Search for the cell housing the specified text and yield its [x, y] center coordinate. 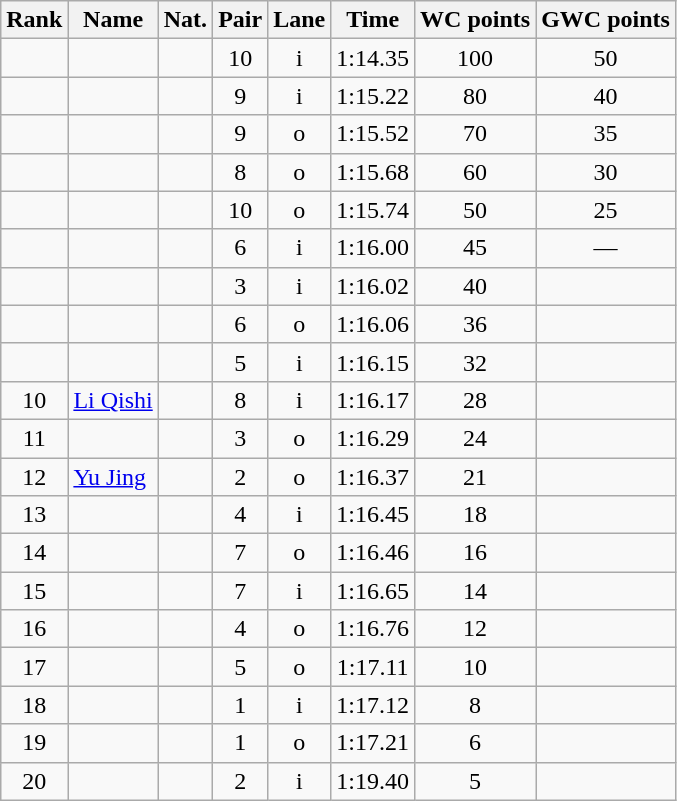
1:15.22 [373, 96]
19 [34, 743]
Rank [34, 20]
1:15.74 [373, 210]
28 [476, 400]
1:16.45 [373, 515]
1:16.06 [373, 324]
13 [34, 515]
1:16.37 [373, 477]
Nat. [185, 20]
70 [476, 134]
1:15.52 [373, 134]
WC points [476, 20]
1:16.29 [373, 438]
1:16.17 [373, 400]
15 [34, 591]
25 [606, 210]
11 [34, 438]
1:16.00 [373, 248]
1:15.68 [373, 172]
1:16.65 [373, 591]
20 [34, 781]
35 [606, 134]
1:17.21 [373, 743]
32 [476, 362]
1:17.11 [373, 667]
21 [476, 477]
30 [606, 172]
1:16.46 [373, 553]
Li Qishi [113, 400]
Yu Jing [113, 477]
1:19.40 [373, 781]
36 [476, 324]
17 [34, 667]
Name [113, 20]
1:16.76 [373, 629]
60 [476, 172]
— [606, 248]
Time [373, 20]
1:16.02 [373, 286]
1:16.15 [373, 362]
45 [476, 248]
GWC points [606, 20]
1:14.35 [373, 58]
100 [476, 58]
Lane [300, 20]
24 [476, 438]
80 [476, 96]
Pair [240, 20]
1:17.12 [373, 705]
